Capture the cell that displays the provided text and extract its (X, Y) central coordinate. 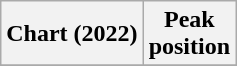
Peakposition (189, 34)
Chart (2022) (72, 34)
